Find where the given text appears and provide that cell's center as [X, Y] coordinate. 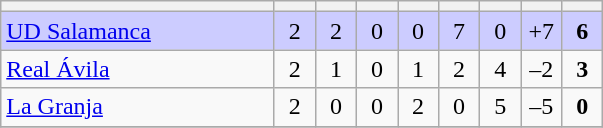
4 [500, 69]
–5 [542, 107]
5 [500, 107]
–2 [542, 69]
La Granja [138, 107]
7 [460, 31]
6 [582, 31]
Real Ávila [138, 69]
UD Salamanca [138, 31]
+7 [542, 31]
3 [582, 69]
